Locate the cell with the specified text and output its [x, y] center coordinate. 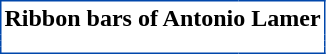
Ribbon bars of Antonio Lamer [163, 18]
